Locate the cell with the specified text and output its [x, y] center coordinate. 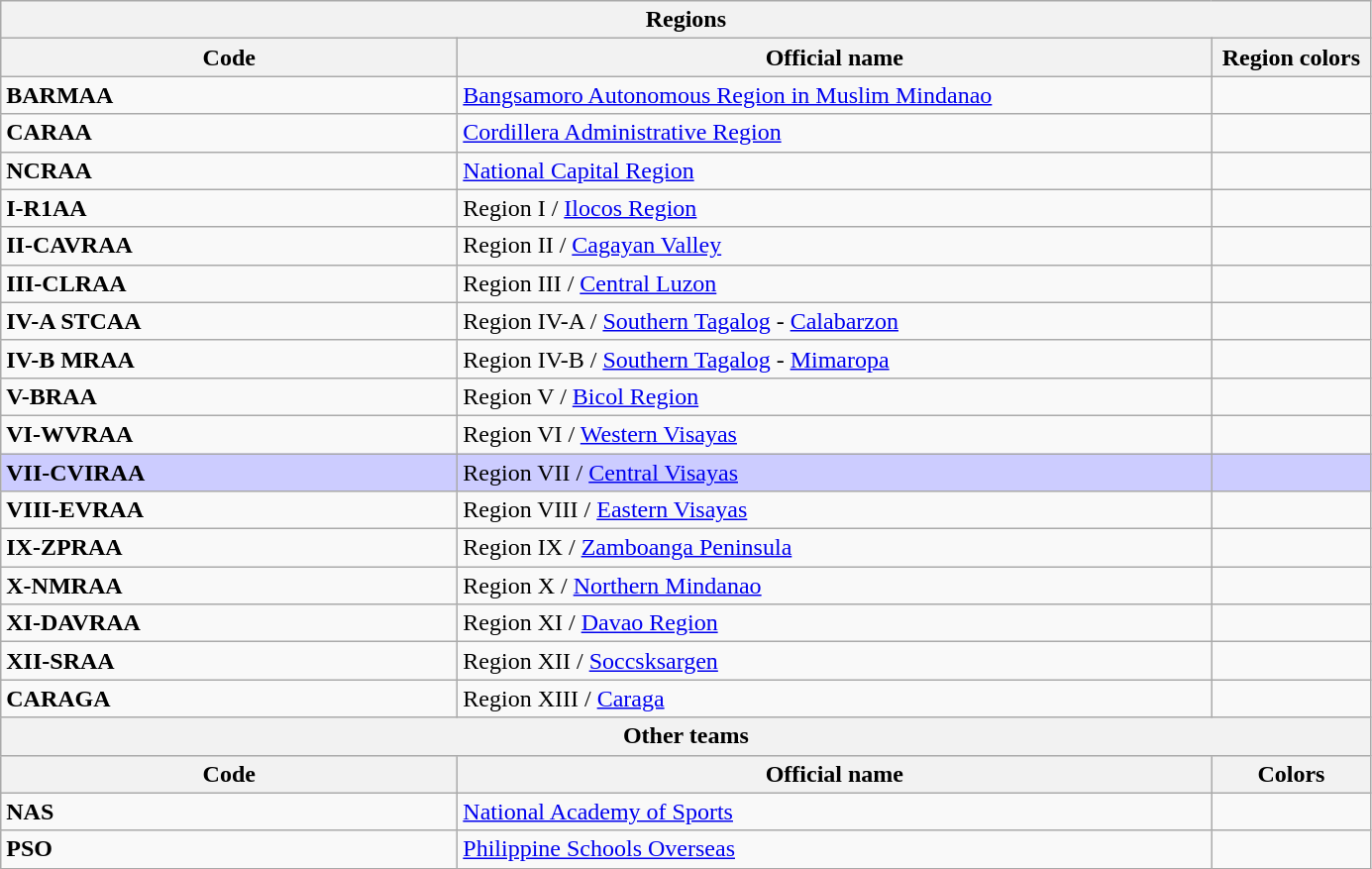
Region III / Central Luzon [834, 283]
X-NMRAA [230, 586]
Region X / Northern Mindanao [834, 586]
Region IV-B / Southern Tagalog - Mimaropa [834, 359]
Region II / Cagayan Valley [834, 246]
IX-ZPRAA [230, 548]
Region IX / Zamboanga Peninsula [834, 548]
Region V / Bicol Region [834, 396]
XII-SRAA [230, 661]
Philippine Schools Overseas [834, 849]
Bangsamoro Autonomous Region in Muslim Mindanao [834, 95]
Regions [686, 20]
III-CLRAA [230, 283]
Region XI / Davao Region [834, 623]
Cordillera Administrative Region [834, 133]
PSO [230, 849]
VI-WVRAA [230, 434]
IV-B MRAA [230, 359]
II-CAVRAA [230, 246]
CARAGA [230, 699]
Other teams [686, 736]
CARAA [230, 133]
I-R1AA [230, 208]
V-BRAA [230, 396]
Region colors [1292, 57]
IV-A STCAA [230, 321]
Region VI / Western Visayas [834, 434]
Region XII / Soccsksargen [834, 661]
XI-DAVRAA [230, 623]
NCRAA [230, 170]
Region XIII / Caraga [834, 699]
Colors [1292, 774]
VIII-EVRAA [230, 510]
Region IV-A / Southern Tagalog - Calabarzon [834, 321]
Region VII / Central Visayas [834, 473]
NAS [230, 812]
Region I / Ilocos Region [834, 208]
National Academy of Sports [834, 812]
VII-CVIRAA [230, 473]
National Capital Region [834, 170]
Region VIII / Eastern Visayas [834, 510]
BARMAA [230, 95]
